Determine the [x, y] coordinate at the center of the cell enclosing the given text.  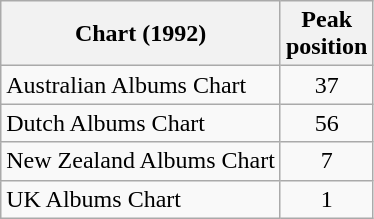
1 [326, 199]
7 [326, 161]
New Zealand Albums Chart [141, 161]
UK Albums Chart [141, 199]
Dutch Albums Chart [141, 123]
Peakposition [326, 34]
Australian Albums Chart [141, 85]
37 [326, 85]
Chart (1992) [141, 34]
56 [326, 123]
